Return the (X, Y) coordinate for the center point of the cell that contains the specified text.  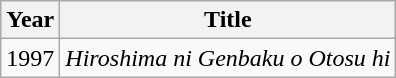
Title (228, 20)
1997 (30, 58)
Hiroshima ni Genbaku o Otosu hi (228, 58)
Year (30, 20)
